Return the [X, Y] coordinate for the center point of the cell that contains the specified text.  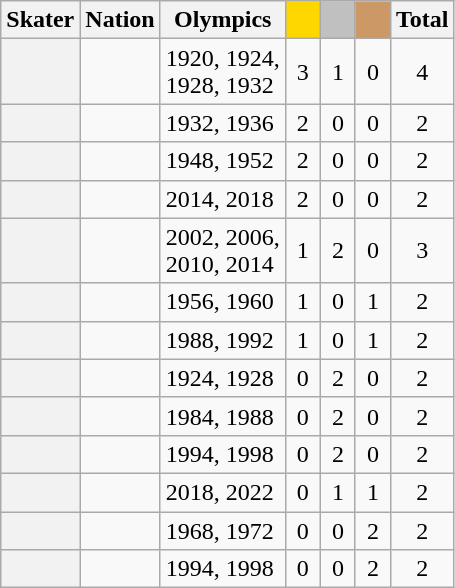
Total [422, 20]
2002, 2006,2010, 2014 [222, 250]
4 [422, 72]
1968, 1972 [222, 531]
1932, 1936 [222, 123]
1984, 1988 [222, 416]
Nation [120, 20]
2014, 2018 [222, 199]
1988, 1992 [222, 340]
2018, 2022 [222, 492]
1924, 1928 [222, 378]
Olympics [222, 20]
1956, 1960 [222, 302]
Skater [40, 20]
1948, 1952 [222, 161]
1920, 1924,1928, 1932 [222, 72]
